Find where the given text appears and provide that cell's center as [X, Y] coordinate. 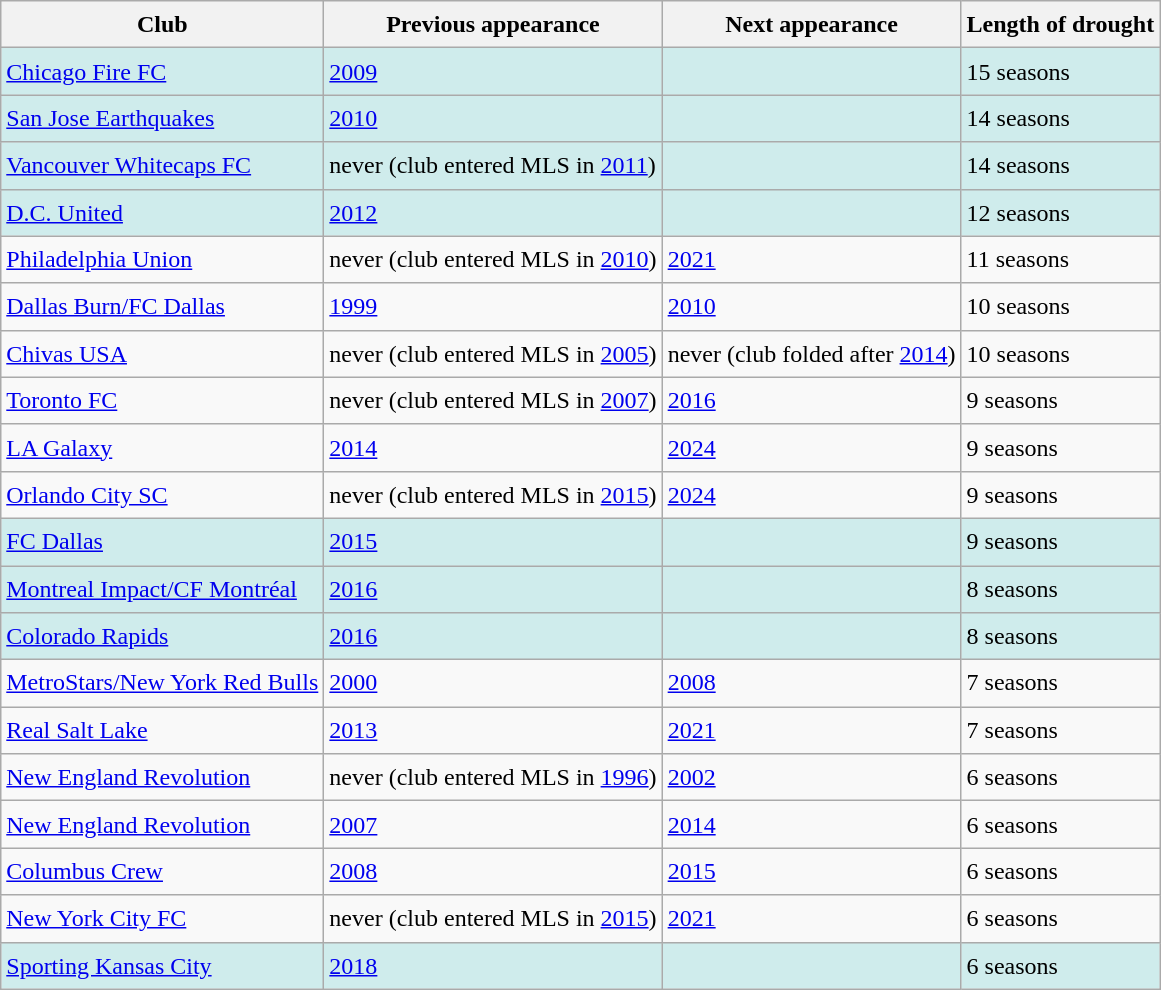
MetroStars/New York Red Bulls [162, 684]
Club [162, 24]
San Jose Earthquakes [162, 118]
2002 [812, 778]
2009 [493, 72]
D.C. United [162, 212]
never (club entered MLS in 2010) [493, 260]
Previous appearance [493, 24]
2000 [493, 684]
Colorado Rapids [162, 636]
Toronto FC [162, 400]
Columbus Crew [162, 872]
Vancouver Whitecaps FC [162, 166]
2013 [493, 730]
Chivas USA [162, 354]
2012 [493, 212]
Sporting Kansas City [162, 966]
15 seasons [1060, 72]
never (club entered MLS in 2007) [493, 400]
never (club entered MLS in 2005) [493, 354]
FC Dallas [162, 542]
never (club entered MLS in 1996) [493, 778]
never (club folded after 2014) [812, 354]
Chicago Fire FC [162, 72]
Dallas Burn/FC Dallas [162, 306]
never (club entered MLS in 2011) [493, 166]
Orlando City SC [162, 494]
LA Galaxy [162, 448]
Real Salt Lake [162, 730]
1999 [493, 306]
Philadelphia Union [162, 260]
Next appearance [812, 24]
Length of drought [1060, 24]
2018 [493, 966]
Montreal Impact/CF Montréal [162, 590]
New York City FC [162, 918]
2007 [493, 824]
11 seasons [1060, 260]
12 seasons [1060, 212]
